Identify which cell holds the provided text, then report its [X, Y] central coordinate. 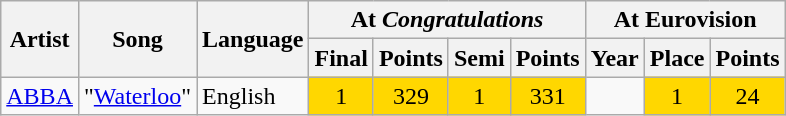
At Eurovision [685, 20]
Song [137, 39]
Semi [479, 58]
Year [614, 58]
329 [410, 96]
Place [677, 58]
English [253, 96]
At Congratulations [447, 20]
Artist [40, 39]
24 [748, 96]
Language [253, 39]
"Waterloo" [137, 96]
331 [548, 96]
ABBA [40, 96]
Final [341, 58]
